Return the [X, Y] coordinate for the center point of the cell that contains the specified text.  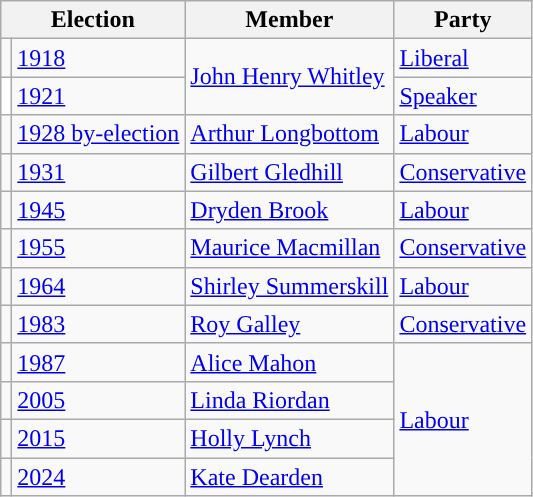
Holly Lynch [290, 438]
Liberal [463, 58]
Maurice Macmillan [290, 248]
Party [463, 20]
1955 [98, 248]
2024 [98, 477]
1928 by-election [98, 134]
Arthur Longbottom [290, 134]
Shirley Summerskill [290, 286]
1931 [98, 172]
2005 [98, 400]
1918 [98, 58]
1921 [98, 96]
Speaker [463, 96]
Roy Galley [290, 324]
1964 [98, 286]
Kate Dearden [290, 477]
Member [290, 20]
Linda Riordan [290, 400]
1987 [98, 362]
Gilbert Gledhill [290, 172]
Dryden Brook [290, 210]
Alice Mahon [290, 362]
2015 [98, 438]
1983 [98, 324]
1945 [98, 210]
John Henry Whitley [290, 77]
Election [93, 20]
